Return the [x, y] coordinate for the center point of the cell that contains the specified text.  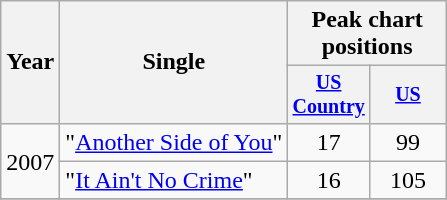
Peak chartpositions [368, 34]
Single [174, 62]
99 [408, 142]
105 [408, 180]
17 [329, 142]
"Another Side of You" [174, 142]
US Country [329, 94]
US [408, 94]
"It Ain't No Crime" [174, 180]
16 [329, 180]
Year [30, 62]
2007 [30, 161]
